Search for the cell housing the specified text and yield its (x, y) center coordinate. 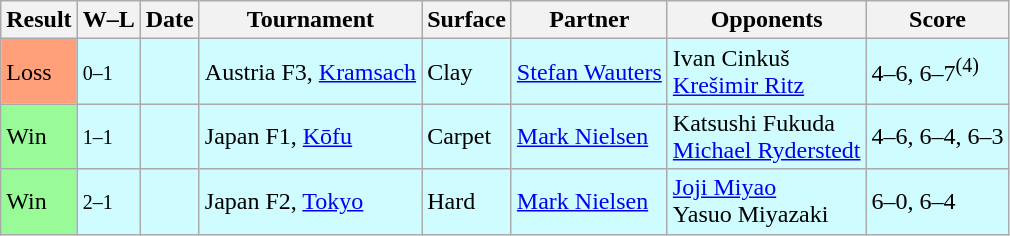
Katsushi Fukuda Michael Ryderstedt (766, 136)
Score (938, 20)
Loss (39, 72)
4–6, 6–4, 6–3 (938, 136)
Hard (467, 202)
Japan F1, Kōfu (310, 136)
Opponents (766, 20)
0–1 (108, 72)
1–1 (108, 136)
Partner (589, 20)
Austria F3, Kramsach (310, 72)
Ivan Cinkuš Krešimir Ritz (766, 72)
Carpet (467, 136)
Surface (467, 20)
2–1 (108, 202)
W–L (108, 20)
4–6, 6–7(4) (938, 72)
Tournament (310, 20)
Japan F2, Tokyo (310, 202)
Stefan Wauters (589, 72)
Result (39, 20)
Joji Miyao Yasuo Miyazaki (766, 202)
Clay (467, 72)
Date (170, 20)
6–0, 6–4 (938, 202)
